Detect which cell encompasses the target text, then output its [x, y] center coordinate. 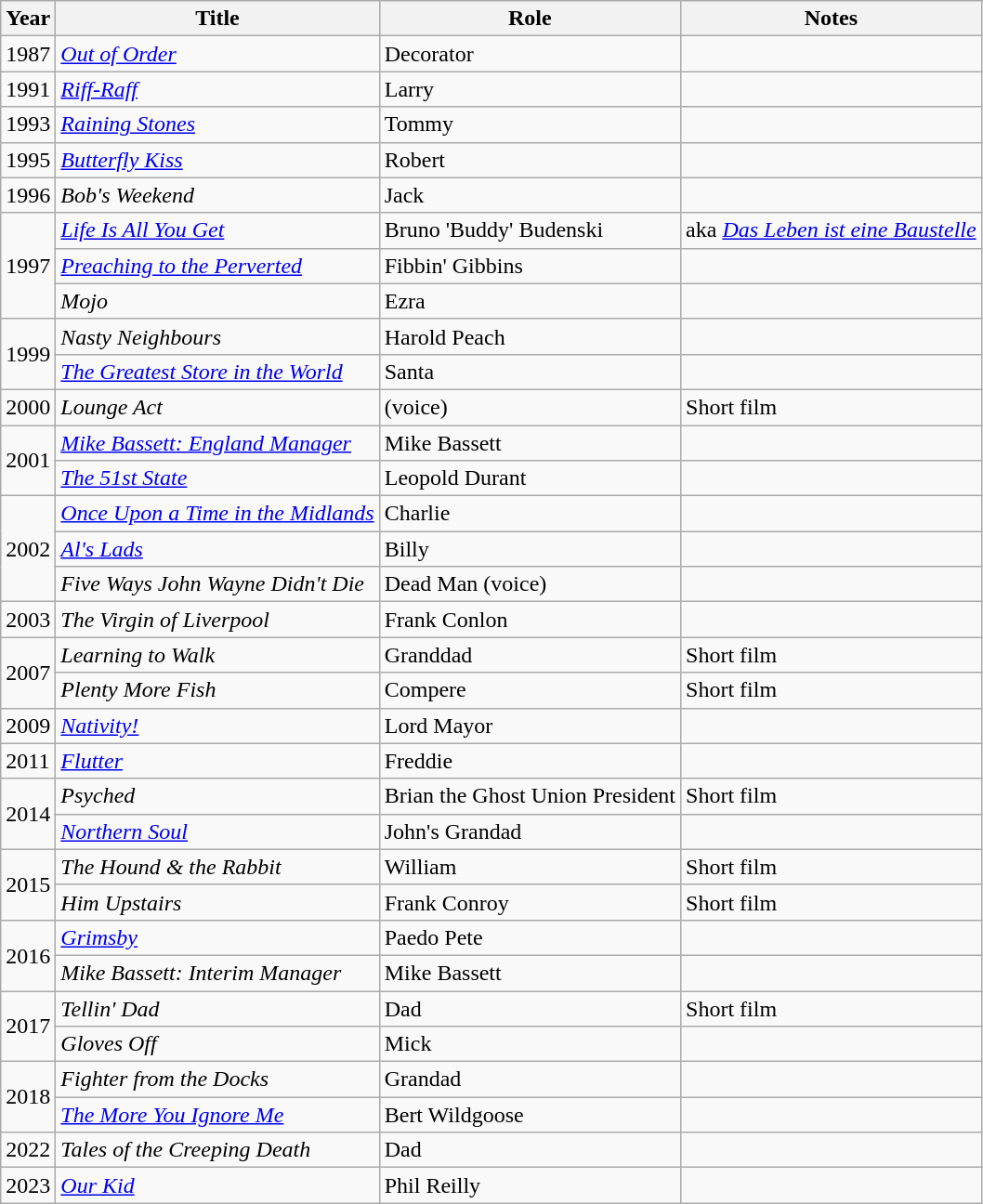
Mike Bassett: Interim Manager [217, 973]
Brian the Ghost Union President [530, 796]
Al's Lads [217, 549]
Billy [530, 549]
William [530, 867]
Bob's Weekend [217, 195]
Role [530, 19]
2022 [28, 1150]
The Virgin of Liverpool [217, 620]
Compere [530, 690]
Leopold Durant [530, 478]
1995 [28, 160]
Mick [530, 1044]
John's Grandad [530, 831]
Fighter from the Docks [217, 1080]
Frank Conroy [530, 902]
2016 [28, 955]
Gloves Off [217, 1044]
aka Das Leben ist eine Baustelle [832, 230]
1996 [28, 195]
Santa [530, 372]
1999 [28, 354]
Life Is All You Get [217, 230]
Harold Peach [530, 336]
2018 [28, 1097]
2015 [28, 884]
Decorator [530, 54]
Bruno 'Buddy' Budenski [530, 230]
1993 [28, 124]
Psyched [217, 796]
Him Upstairs [217, 902]
Phil Reilly [530, 1185]
Frank Conlon [530, 620]
Butterfly Kiss [217, 160]
Tales of the Creeping Death [217, 1150]
Title [217, 19]
2007 [28, 673]
Once Upon a Time in the Midlands [217, 514]
Learning to Walk [217, 655]
Out of Order [217, 54]
The Hound & the Rabbit [217, 867]
Fibbin' Gibbins [530, 266]
Bert Wildgoose [530, 1115]
Nativity! [217, 726]
Jack [530, 195]
2014 [28, 814]
2001 [28, 461]
Notes [832, 19]
Charlie [530, 514]
Lounge Act [217, 407]
2011 [28, 761]
Tellin' Dad [217, 1008]
Preaching to the Perverted [217, 266]
Robert [530, 160]
Year [28, 19]
Paedo Pete [530, 937]
The 51st State [217, 478]
The Greatest Store in the World [217, 372]
Freddie [530, 761]
Mojo [217, 301]
Nasty Neighbours [217, 336]
1987 [28, 54]
Raining Stones [217, 124]
Plenty More Fish [217, 690]
1997 [28, 266]
1991 [28, 89]
Granddad [530, 655]
(voice) [530, 407]
2003 [28, 620]
Ezra [530, 301]
2009 [28, 726]
Our Kid [217, 1185]
Larry [530, 89]
Northern Soul [217, 831]
Mike Bassett: England Manager [217, 443]
Dead Man (voice) [530, 584]
2000 [28, 407]
Five Ways John Wayne Didn't Die [217, 584]
Lord Mayor [530, 726]
Riff-Raff [217, 89]
Tommy [530, 124]
Grandad [530, 1080]
Flutter [217, 761]
2017 [28, 1026]
2002 [28, 549]
Grimsby [217, 937]
2023 [28, 1185]
The More You Ignore Me [217, 1115]
